Identify which cell holds the provided text, then report its (x, y) central coordinate. 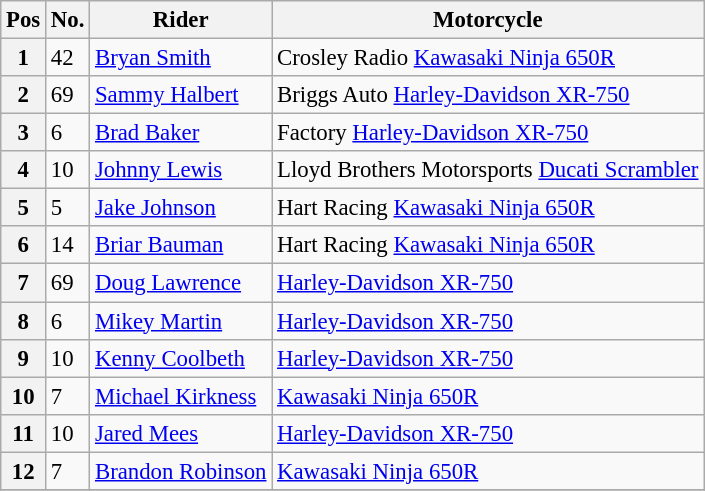
1 (24, 58)
42 (68, 58)
12 (24, 471)
Sammy Halbert (181, 95)
Lloyd Brothers Motorsports Ducati Scrambler (488, 170)
4 (24, 170)
Pos (24, 20)
Brandon Robinson (181, 471)
Johnny Lewis (181, 170)
9 (24, 358)
Mikey Martin (181, 321)
Jake Johnson (181, 208)
Doug Lawrence (181, 283)
2 (24, 95)
Crosley Radio Kawasaki Ninja 650R (488, 58)
8 (24, 321)
14 (68, 245)
Factory Harley-Davidson XR-750 (488, 133)
Bryan Smith (181, 58)
Jared Mees (181, 433)
Rider (181, 20)
Motorcycle (488, 20)
Brad Baker (181, 133)
Briar Bauman (181, 245)
Kenny Coolbeth (181, 358)
11 (24, 433)
No. (68, 20)
3 (24, 133)
Michael Kirkness (181, 396)
Briggs Auto Harley-Davidson XR-750 (488, 95)
